Scan for the cell matching the given text and deliver its (X, Y) coordinate at center. 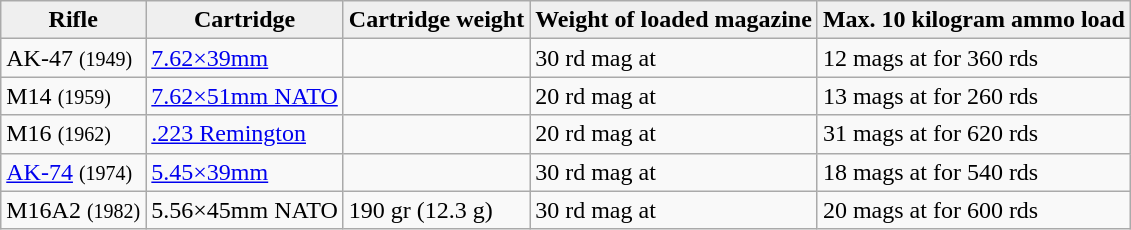
M16A2 (1982) (74, 210)
Cartridge weight (436, 20)
5.45×39mm (245, 172)
31 mags at for 620 rds (974, 134)
5.56×45mm NATO (245, 210)
M16 (1962) (74, 134)
20 mags at for 600 rds (974, 210)
AK-47 (1949) (74, 58)
M14 (1959) (74, 96)
18 mags at for 540 rds (974, 172)
13 mags at for 260 rds (974, 96)
7.62×51mm NATO (245, 96)
Max. 10 kilogram ammo load (974, 20)
Cartridge (245, 20)
7.62×39mm (245, 58)
190 gr (12.3 g) (436, 210)
.223 Remington (245, 134)
12 mags at for 360 rds (974, 58)
AK-74 (1974) (74, 172)
Weight of loaded magazine (674, 20)
Rifle (74, 20)
